From the cell containing the given text, extract its center point as (x, y) coordinate. 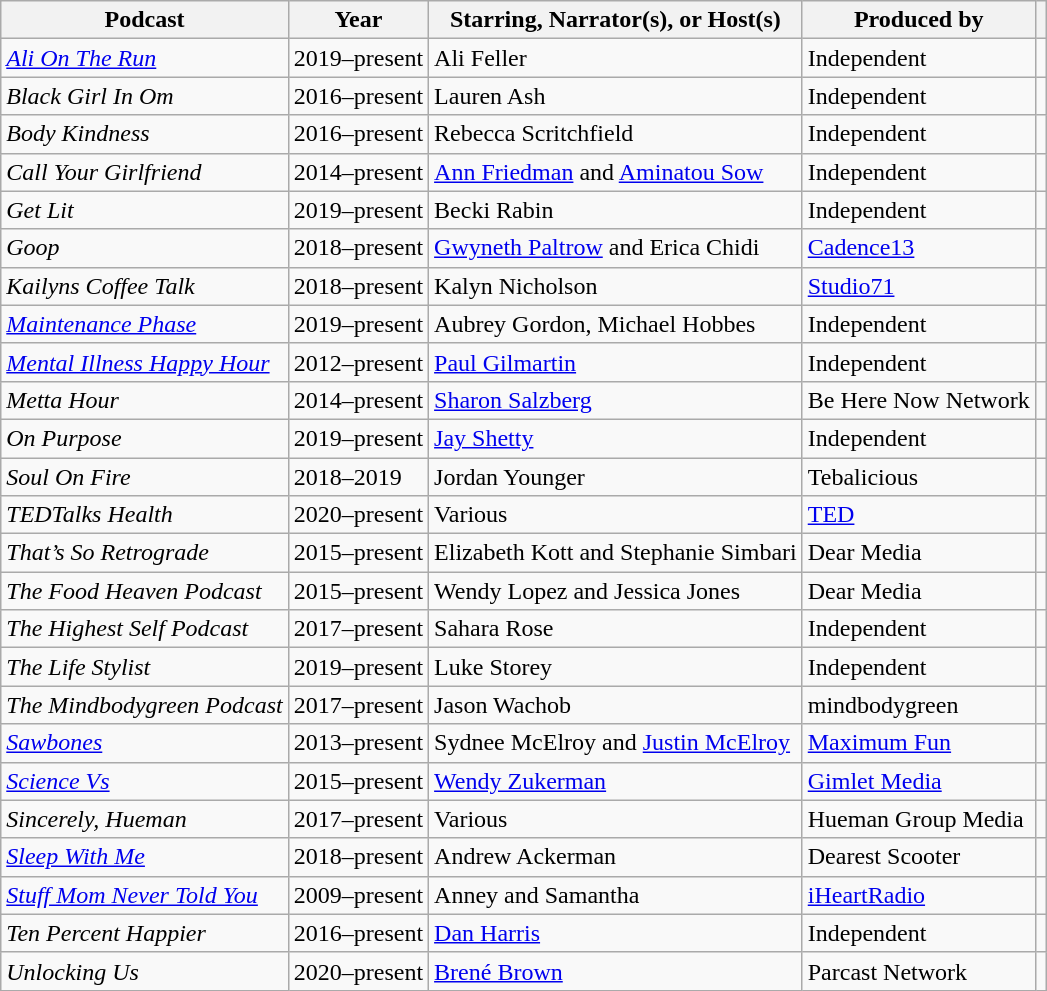
Becki Rabin (616, 210)
Jay Shetty (616, 438)
Jason Wachob (616, 705)
Soul On Fire (144, 477)
Lauren Ash (616, 96)
The Highest Self Podcast (144, 629)
Dearest Scooter (918, 857)
Anney and Samantha (616, 895)
Maximum Fun (918, 743)
2013–present (358, 743)
Kailyns Coffee Talk (144, 286)
Sydnee McElroy and Justin McElroy (616, 743)
iHeartRadio (918, 895)
Brené Brown (616, 971)
Starring, Narrator(s), or Host(s) (616, 20)
2009–present (358, 895)
Ali Feller (616, 58)
Tebalicious (918, 477)
Gimlet Media (918, 781)
Sleep With Me (144, 857)
Black Girl In Om (144, 96)
Aubrey Gordon, Michael Hobbes (616, 324)
Sharon Salzberg (616, 400)
Sahara Rose (616, 629)
2018–2019 (358, 477)
TED (918, 515)
Wendy Lopez and Jessica Jones (616, 591)
Metta Hour (144, 400)
Get Lit (144, 210)
Body Kindness (144, 134)
Cadence13 (918, 248)
Goop (144, 248)
Podcast (144, 20)
TEDTalks Health (144, 515)
The Food Heaven Podcast (144, 591)
Mental Illness Happy Hour (144, 362)
Call Your Girlfriend (144, 172)
Ann Friedman and Aminatou Sow (616, 172)
Ali On The Run (144, 58)
Unlocking Us (144, 971)
Wendy Zukerman (616, 781)
The Life Stylist (144, 667)
On Purpose (144, 438)
Stuff Mom Never Told You (144, 895)
mindbodygreen (918, 705)
Dan Harris (616, 933)
Be Here Now Network (918, 400)
Sawbones (144, 743)
Hueman Group Media (918, 819)
Sincerely, Hueman (144, 819)
Paul Gilmartin (616, 362)
Gwyneth Paltrow and Erica Chidi (616, 248)
Rebecca Scritchfield (616, 134)
Andrew Ackerman (616, 857)
Science Vs (144, 781)
Studio71 (918, 286)
Produced by (918, 20)
Luke Storey (616, 667)
Kalyn Nicholson (616, 286)
The Mindbodygreen Podcast (144, 705)
Parcast Network (918, 971)
Maintenance Phase (144, 324)
That’s So Retrograde (144, 553)
Jordan Younger (616, 477)
Year (358, 20)
Ten Percent Happier (144, 933)
Elizabeth Kott and Stephanie Simbari (616, 553)
2012–present (358, 362)
